For the text-containing cell, return its midpoint in [X, Y] coordinate format. 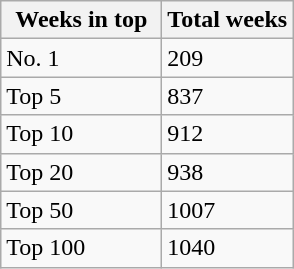
837 [228, 96]
Top 20 [82, 172]
Top 100 [82, 248]
1007 [228, 210]
209 [228, 58]
No. 1 [82, 58]
938 [228, 172]
Top 50 [82, 210]
Weeks in top [82, 20]
Top 5 [82, 96]
Top 10 [82, 134]
Total weeks [228, 20]
912 [228, 134]
1040 [228, 248]
